Return [x, y] of the center of cell containing provided text 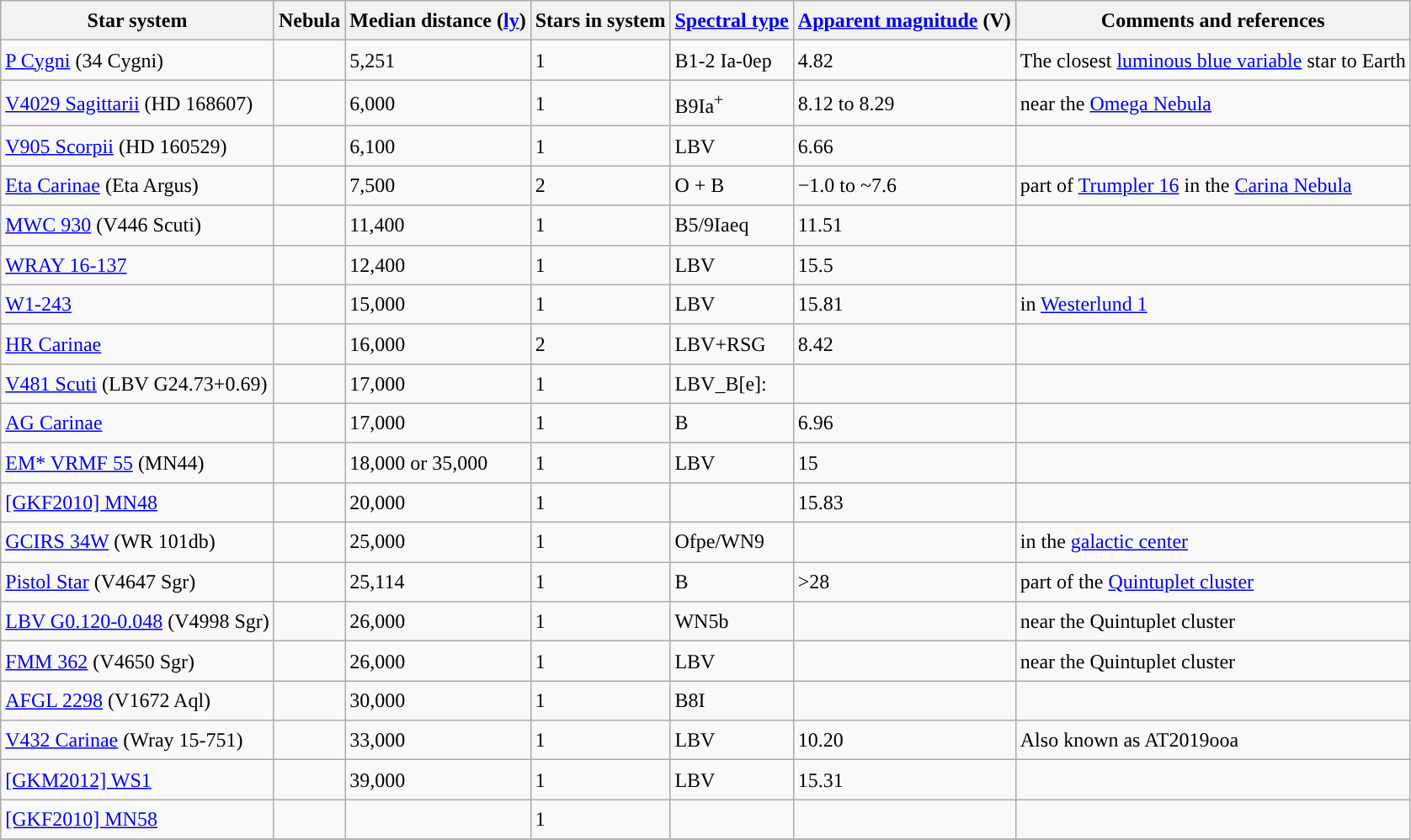
15.83 [904, 502]
30,000 [438, 700]
16,000 [438, 343]
AFGL 2298 (V1672 Aql) [138, 700]
LBV+RSG [732, 343]
part of the Quintuplet cluster [1212, 582]
part of Trumpler 16 in the Carina Nebula [1212, 185]
Stars in system [600, 20]
LBV G0.120-0.048 (V4998 Sgr) [138, 621]
10.20 [904, 741]
Spectral type [732, 20]
[GKF2010] MN58 [138, 820]
Also known as AT2019ooa [1212, 741]
FMM 362 (V4650 Sgr) [138, 662]
P Cygni (34 Cygni) [138, 61]
39,000 [438, 779]
EM* VRMF 55 (MN44) [138, 463]
V432 Carinae (Wray 15-751) [138, 741]
Ofpe/WN9 [732, 542]
5,251 [438, 61]
B5/9Iaeq [732, 226]
Median distance (ly) [438, 20]
6.66 [904, 146]
Star system [138, 20]
B9Ia+ [732, 103]
6,000 [438, 103]
Comments and references [1212, 20]
25,114 [438, 582]
6.96 [904, 423]
6,100 [438, 146]
Apparent magnitude (V) [904, 20]
Pistol Star (V4647 Sgr) [138, 582]
>28 [904, 582]
11.51 [904, 226]
12,400 [438, 264]
7,500 [438, 185]
LBV_B[e]: [732, 384]
[GKF2010] MN48 [138, 502]
MWC 930 (V446 Scuti) [138, 226]
V4029 Sagittarii (HD 168607) [138, 103]
11,400 [438, 226]
GCIRS 34W (WR 101db) [138, 542]
15.81 [904, 305]
15,000 [438, 305]
in Westerlund 1 [1212, 305]
HR Carinae [138, 343]
AG Carinae [138, 423]
18,000 or 35,000 [438, 463]
8.42 [904, 343]
8.12 to 8.29 [904, 103]
near the Omega Nebula [1212, 103]
WN5b [732, 621]
Eta Carinae (Eta Argus) [138, 185]
V481 Scuti (LBV G24.73+0.69) [138, 384]
WRAY 16-137 [138, 264]
W1-243 [138, 305]
B1-2 Ia-0ep [732, 61]
15.5 [904, 264]
4.82 [904, 61]
25,000 [438, 542]
−1.0 to ~7.6 [904, 185]
15.31 [904, 779]
in the galactic center [1212, 542]
The closest luminous blue variable star to Earth [1212, 61]
20,000 [438, 502]
[GKM2012] WS1 [138, 779]
V905 Scorpii (HD 160529) [138, 146]
15 [904, 463]
33,000 [438, 741]
Nebula [309, 20]
B8I [732, 700]
O + B [732, 185]
